Identify which cell holds the provided text, then report its [x, y] central coordinate. 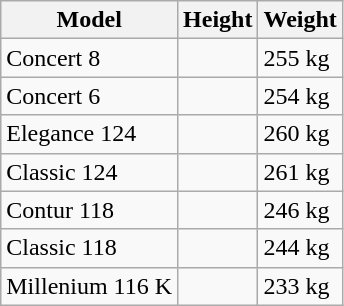
255 kg [300, 58]
233 kg [300, 286]
Contur 118 [90, 210]
246 kg [300, 210]
260 kg [300, 134]
Weight [300, 20]
Concert 6 [90, 96]
261 kg [300, 172]
Millenium 116 K [90, 286]
Concert 8 [90, 58]
Model [90, 20]
Classic 118 [90, 248]
244 kg [300, 248]
254 kg [300, 96]
Height [218, 20]
Classic 124 [90, 172]
Elegance 124 [90, 134]
